Extract the [X, Y] coordinate from the center of the cell holding the provided text.  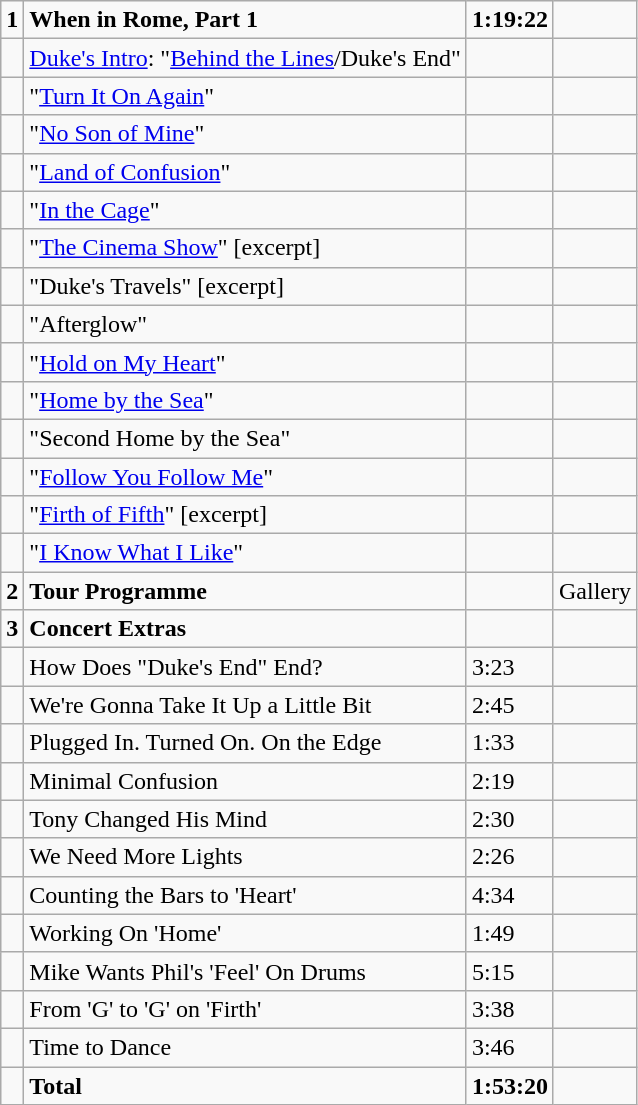
We Need More Lights [246, 857]
Concert Extras [246, 629]
2:45 [510, 705]
"In the Cage" [246, 210]
1:49 [510, 933]
"Afterglow" [246, 324]
2 [12, 591]
Minimal Confusion [246, 781]
1:53:20 [510, 1085]
"The Cinema Show" [excerpt] [246, 248]
1:19:22 [510, 20]
How Does "Duke's End" End? [246, 667]
Plugged In. Turned On. On the Edge [246, 743]
Mike Wants Phil's 'Feel' On Drums [246, 971]
4:34 [510, 895]
Duke's Intro: "Behind the Lines/Duke's End" [246, 58]
1 [12, 20]
3 [12, 629]
From 'G' to 'G' on 'Firth' [246, 1009]
Tour Programme [246, 591]
2:19 [510, 781]
Counting the Bars to 'Heart' [246, 895]
When in Rome, Part 1 [246, 20]
2:26 [510, 857]
5:15 [510, 971]
Time to Dance [246, 1047]
"No Son of Mine" [246, 134]
"Turn It On Again" [246, 96]
"Land of Confusion" [246, 172]
"I Know What I Like" [246, 553]
"Home by the Sea" [246, 400]
We're Gonna Take It Up a Little Bit [246, 705]
"Second Home by the Sea" [246, 438]
2:30 [510, 819]
3:23 [510, 667]
3:38 [510, 1009]
1:33 [510, 743]
"Follow You Follow Me" [246, 477]
3:46 [510, 1047]
Gallery [594, 591]
Total [246, 1085]
"Hold on My Heart" [246, 362]
"Duke's Travels" [excerpt] [246, 286]
"Firth of Fifth" [excerpt] [246, 515]
Working On 'Home' [246, 933]
Tony Changed His Mind [246, 819]
